Extract the [x, y] coordinate from the center of the cell holding the provided text.  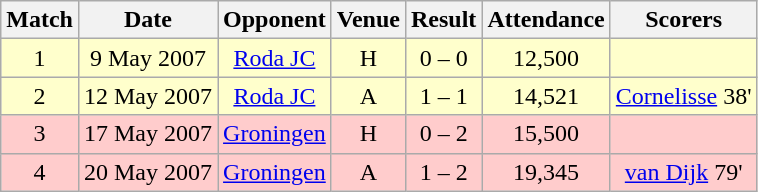
2 [40, 96]
0 – 0 [443, 58]
Opponent [275, 20]
14,521 [546, 96]
3 [40, 134]
20 May 2007 [148, 172]
15,500 [546, 134]
19,345 [546, 172]
1 [40, 58]
12,500 [546, 58]
1 – 1 [443, 96]
9 May 2007 [148, 58]
Attendance [546, 20]
4 [40, 172]
van Dijk 79' [684, 172]
Result [443, 20]
Venue [368, 20]
1 – 2 [443, 172]
Match [40, 20]
Scorers [684, 20]
17 May 2007 [148, 134]
Date [148, 20]
0 – 2 [443, 134]
Cornelisse 38' [684, 96]
12 May 2007 [148, 96]
